Identify which cell holds the provided text, then report its (x, y) central coordinate. 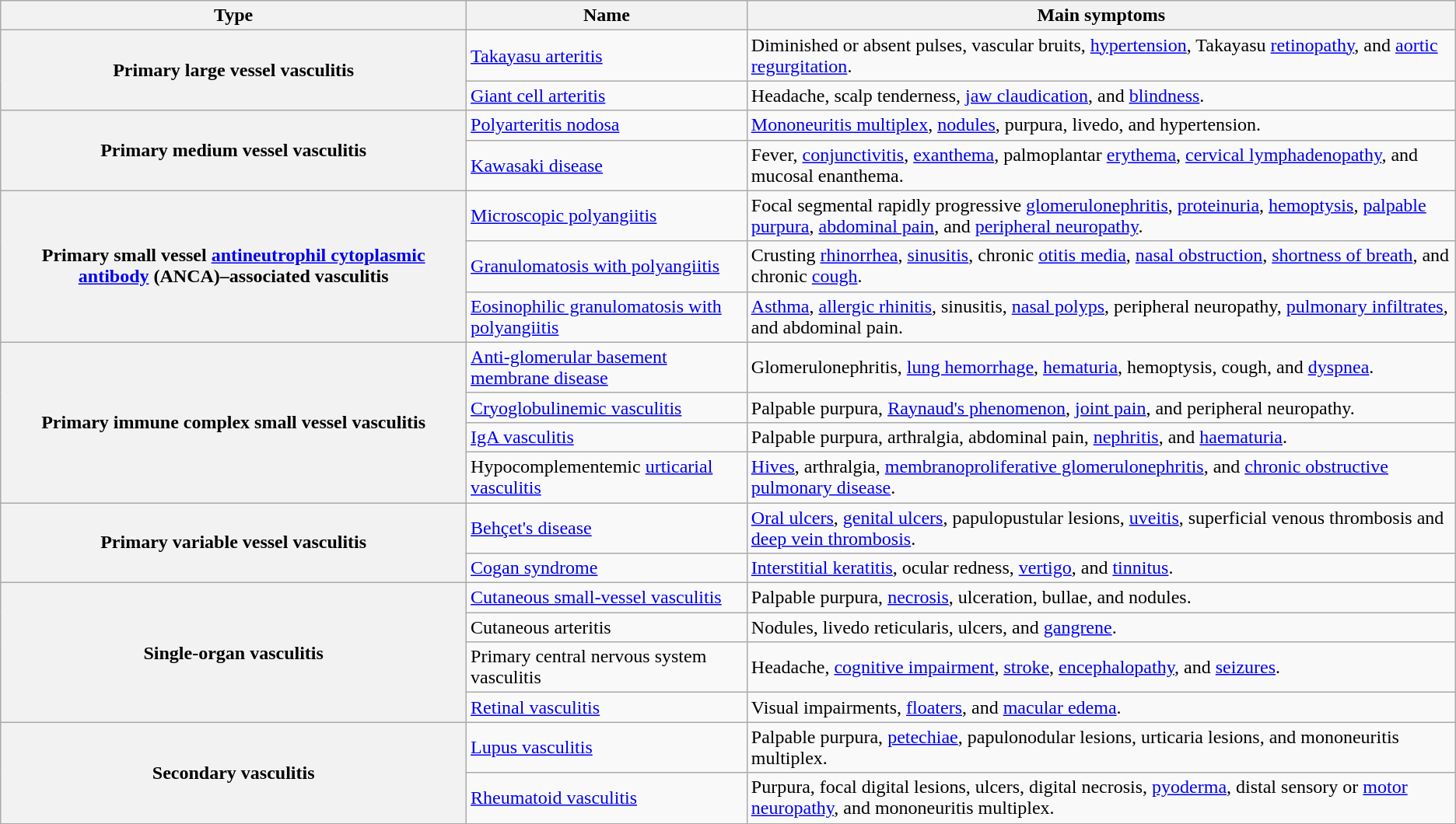
Takayasu arteritis (607, 56)
Primary variable vessel vasculitis (233, 543)
Palpable purpura, petechiae, papulonodular lesions, urticaria lesions, and mononeuritis multiplex. (1101, 748)
Cutaneous arteritis (607, 627)
Lupus vasculitis (607, 748)
Polyarteritis nodosa (607, 125)
Type (233, 16)
Primary medium vessel vasculitis (233, 151)
Diminished or absent pulses, vascular bruits, hypertension, Takayasu retinopathy, and aortic regurgitation. (1101, 56)
Primary small vessel antineutrophil cytoplasmic antibody (ANCA)–associated vasculitis (233, 266)
Mononeuritis multiplex, nodules, purpura, livedo, and hypertension. (1101, 125)
Microscopic polyangiitis (607, 216)
Purpura, focal digital lesions, ulcers, digital necrosis, pyoderma, distal sensory or motor neuropathy, and mononeuritis multiplex. (1101, 798)
Granulomatosis with polyangiitis (607, 266)
Palpable purpura, necrosis, ulceration, bullae, and nodules. (1101, 598)
Primary immune complex small vessel vasculitis (233, 422)
Kawasaki disease (607, 165)
Cogan syndrome (607, 568)
Primary central nervous system vasculitis (607, 667)
Fever, conjunctivitis, exanthema, palmoplantar erythema, cervical lymphadenopathy, and mucosal enanthema. (1101, 165)
Headache, cognitive impairment, stroke, encephalopathy, and seizures. (1101, 667)
Headache, scalp tenderness, jaw claudication, and blindness. (1101, 96)
Interstitial keratitis, ocular redness, vertigo, and tinnitus. (1101, 568)
Visual impairments, floaters, and macular edema. (1101, 707)
Glomerulonephritis, lung hemorrhage, hematuria, hemoptysis, cough, and dyspnea. (1101, 367)
Cryoglobulinemic vasculitis (607, 407)
Hypocomplementemic urticarial vasculitis (607, 477)
Secondary vasculitis (233, 773)
Nodules, livedo reticularis, ulcers, and gangrene. (1101, 627)
IgA vasculitis (607, 437)
Asthma, allergic rhinitis, sinusitis, nasal polyps, peripheral neuropathy, pulmonary infiltrates, and abdominal pain. (1101, 317)
Palpable purpura, Raynaud's phenomenon, joint pain, and peripheral neuropathy. (1101, 407)
Single-organ vasculitis (233, 653)
Crusting rhinorrhea, sinusitis, chronic otitis media, nasal obstruction, shortness of breath, and chronic cough. (1101, 266)
Focal segmental rapidly progressive glomerulonephritis, proteinuria, hemoptysis, palpable purpura, abdominal pain, and peripheral neuropathy. (1101, 216)
Rheumatoid vasculitis (607, 798)
Oral ulcers, genital ulcers, papulopustular lesions, uveitis, superficial venous thrombosis and deep vein thrombosis. (1101, 527)
Hives, arthralgia, membranoproliferative glomerulonephritis, and chronic obstructive pulmonary disease. (1101, 477)
Primary large vessel vasculitis (233, 70)
Anti-glomerular basement membrane disease (607, 367)
Retinal vasculitis (607, 707)
Name (607, 16)
Cutaneous small-vessel vasculitis (607, 598)
Giant cell arteritis (607, 96)
Eosinophilic granulomatosis with polyangiitis (607, 317)
Behçet's disease (607, 527)
Palpable purpura, arthralgia, abdominal pain, nephritis, and haematuria. (1101, 437)
Main symptoms (1101, 16)
